Pinpoint the cell where the given text exists, returning its [X, Y] midpoint coordinate. 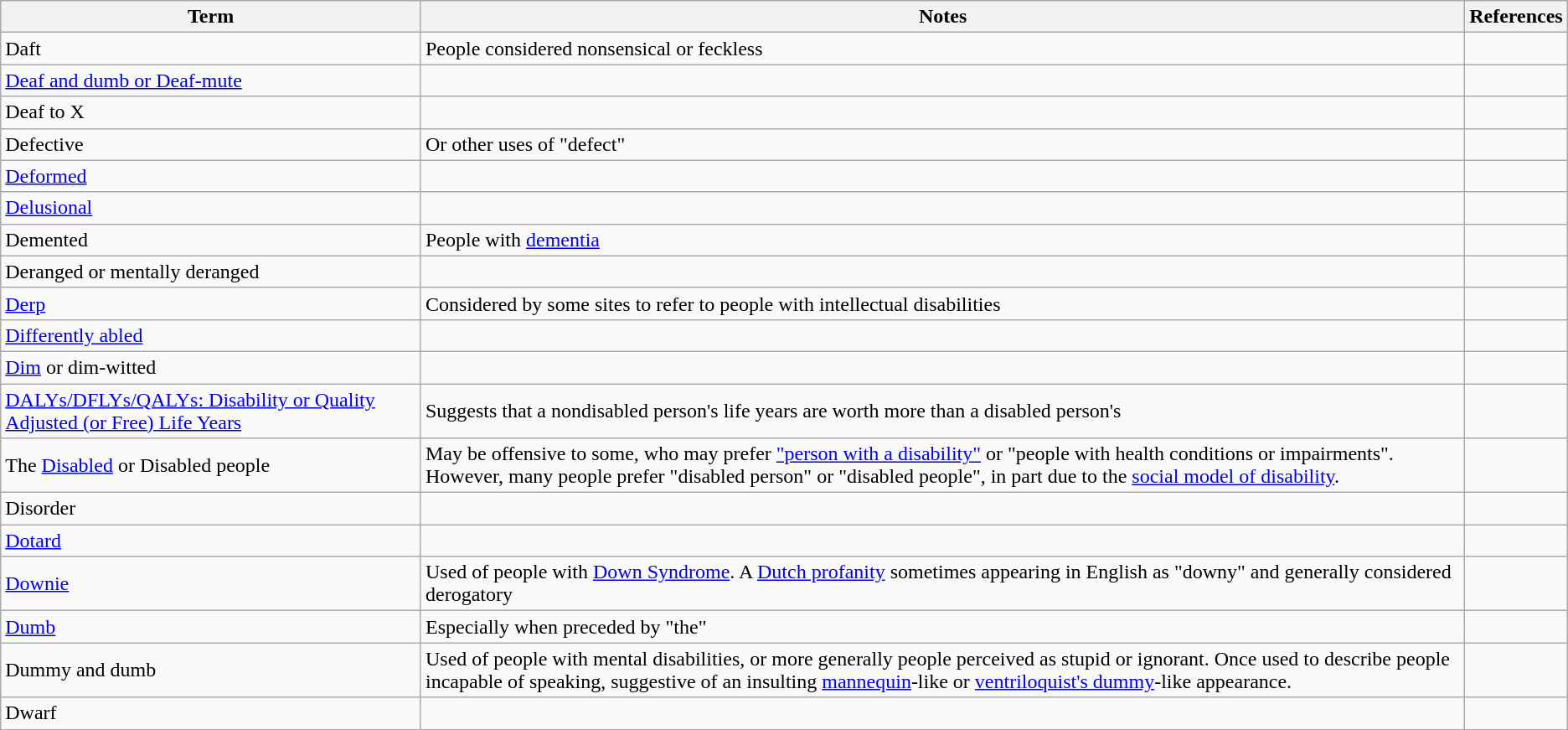
Demented [211, 240]
Dwarf [211, 713]
Considered by some sites to refer to people with intellectual disabilities [942, 303]
Dim or dim-witted [211, 367]
Deaf to X [211, 112]
DALYs/DFLYs/QALYs: Disability or Quality Adjusted (or Free) Life Years [211, 411]
Dummy and dumb [211, 670]
Derp [211, 303]
Suggests that a nondisabled person's life years are worth more than a disabled person's [942, 411]
People considered nonsensical or feckless [942, 49]
Differently abled [211, 335]
Dumb [211, 627]
People with dementia [942, 240]
The Disabled or Disabled people [211, 466]
Dotard [211, 541]
Especially when preceded by "the" [942, 627]
Term [211, 17]
Deranged or mentally deranged [211, 272]
Downie [211, 583]
Defective [211, 144]
Disorder [211, 509]
Notes [942, 17]
Or other uses of "defect" [942, 144]
Delusional [211, 208]
Daft [211, 49]
Deaf and dumb or Deaf-mute [211, 80]
Used of people with Down Syndrome. A Dutch profanity sometimes appearing in English as "downy" and generally considered derogatory [942, 583]
Deformed [211, 176]
References [1516, 17]
